Locate the cell with the specified text and output its [X, Y] center coordinate. 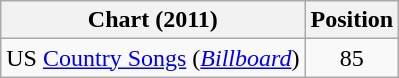
Position [352, 20]
Chart (2011) [153, 20]
85 [352, 58]
US Country Songs (Billboard) [153, 58]
